Return [X, Y] of the center of cell containing provided text 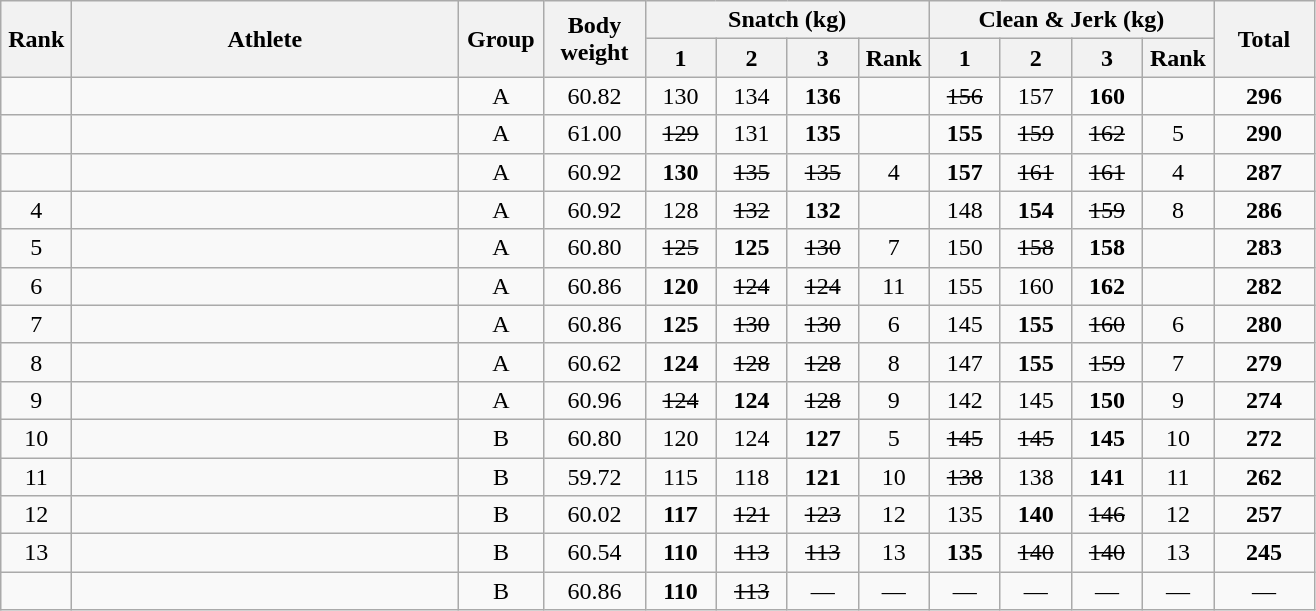
59.72 [594, 477]
60.96 [594, 400]
60.62 [594, 362]
272 [1264, 438]
296 [1264, 96]
123 [822, 515]
131 [752, 134]
Body weight [594, 39]
282 [1264, 286]
Snatch (kg) [787, 20]
60.54 [594, 553]
156 [964, 96]
154 [1036, 210]
146 [1106, 515]
142 [964, 400]
279 [1264, 362]
147 [964, 362]
118 [752, 477]
262 [1264, 477]
141 [1106, 477]
129 [680, 134]
245 [1264, 553]
Group [501, 39]
Total [1264, 39]
134 [752, 96]
283 [1264, 248]
Athlete [265, 39]
Clean & Jerk (kg) [1071, 20]
286 [1264, 210]
280 [1264, 324]
61.00 [594, 134]
60.82 [594, 96]
274 [1264, 400]
60.02 [594, 515]
117 [680, 515]
290 [1264, 134]
287 [1264, 172]
136 [822, 96]
127 [822, 438]
148 [964, 210]
257 [1264, 515]
115 [680, 477]
